Find where the given text appears and provide that cell's center as (X, Y) coordinate. 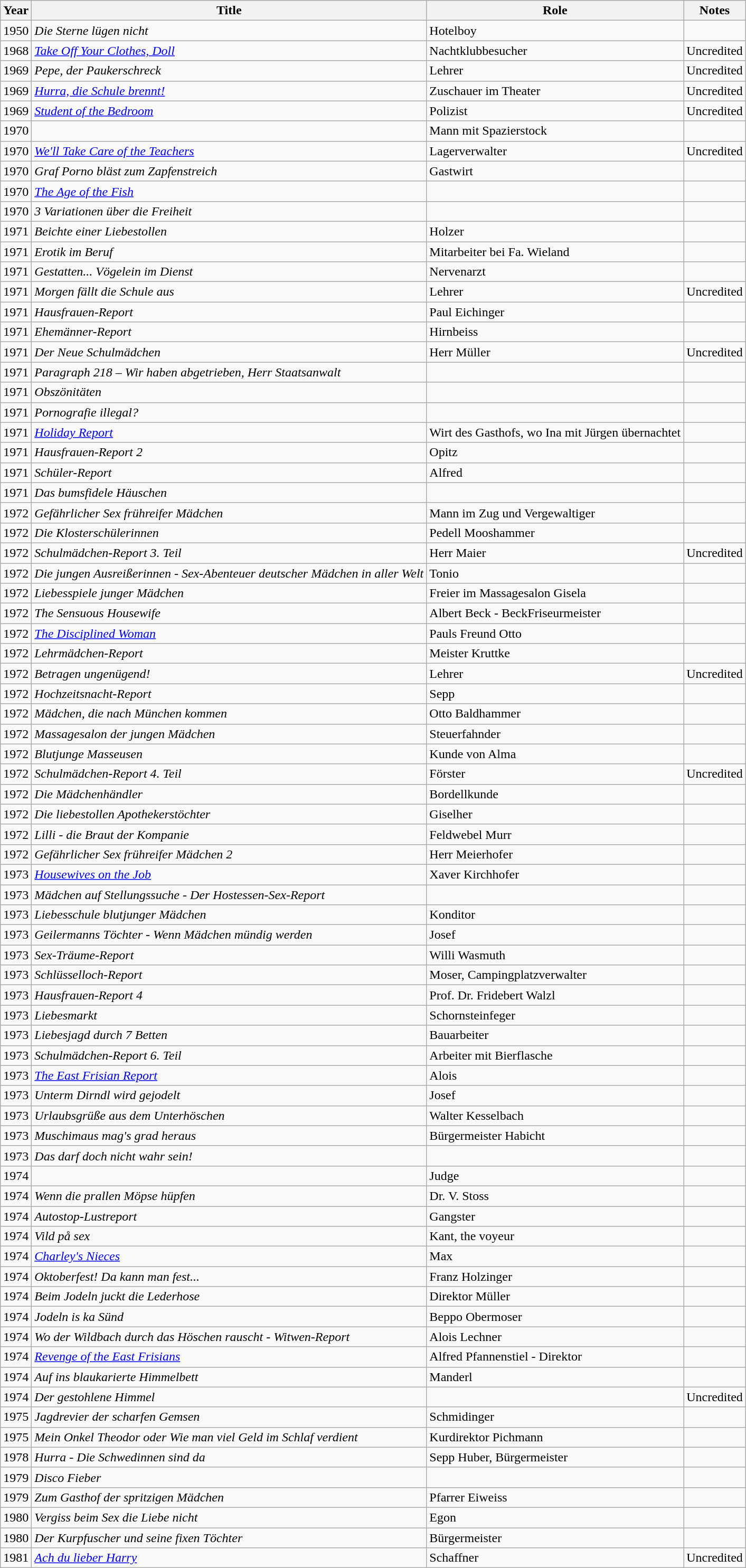
Obszönitäten (229, 392)
Jagdrevier der scharfen Gemsen (229, 1417)
Opitz (555, 452)
Alois (555, 1075)
Steuerfahnder (555, 734)
Pedell Mooshammer (555, 533)
Franz Holzinger (555, 1277)
Egon (555, 1517)
Urlaubsgrüße aus dem Unterhöschen (229, 1116)
Schüler-Report (229, 473)
Blutjunge Masseusen (229, 754)
Wenn die prallen Möpse hüpfen (229, 1196)
Hirnbeiss (555, 332)
Giselher (555, 814)
The East Frisian Report (229, 1075)
Bauarbeiter (555, 1035)
Hausfrauen-Report 2 (229, 452)
Alois Lechner (555, 1337)
Charley's Nieces (229, 1257)
Kant, the voyeur (555, 1236)
Manderl (555, 1377)
Jodeln is ka Sünd (229, 1317)
Ehemänner-Report (229, 332)
Sepp Huber, Bürgermeister (555, 1457)
Holzer (555, 231)
Hochzeitsnacht-Report (229, 694)
Role (555, 11)
Hurra, die Schule brennt! (229, 91)
The Sensuous Housewife (229, 613)
Disco Fieber (229, 1477)
Lagerverwalter (555, 151)
Freier im Massagesalon Gisela (555, 593)
Zuschauer im Theater (555, 91)
Förster (555, 774)
Geilermanns Töchter - Wenn Mädchen mündig werden (229, 935)
Judge (555, 1176)
Pauls Freund Otto (555, 634)
Albert Beck - BeckFriseurmeister (555, 613)
Direktor Müller (555, 1297)
Liebesspiele junger Mädchen (229, 593)
Hotelboy (555, 31)
Unterm Dirndl wird gejodelt (229, 1095)
Student of the Bedroom (229, 111)
Lilli - die Braut der Kompanie (229, 834)
Schornsteinfeger (555, 1015)
Die liebestollen Apothekerstöchter (229, 814)
Sepp (555, 694)
Muschimaus mag's grad heraus (229, 1136)
The Age of the Fish (229, 191)
We'll Take Care of the Teachers (229, 151)
Autostop-Lustreport (229, 1216)
Alfred (555, 473)
Die Mädchenhändler (229, 794)
Prof. Dr. Fridebert Walzl (555, 995)
Sex-Träume-Report (229, 955)
Arbeiter mit Bierflasche (555, 1055)
Kurdirektor Pichmann (555, 1437)
Schulmädchen-Report 4. Teil (229, 774)
Schulmädchen-Report 6. Teil (229, 1055)
Lehrmädchen-Report (229, 654)
Walter Kesselbach (555, 1116)
Nachtklubbesucher (555, 51)
Nervenarzt (555, 272)
Liebesschule blutjunger Mädchen (229, 915)
Oktoberfest! Da kann man fest... (229, 1277)
Dr. V. Stoss (555, 1196)
Wirt des Gasthofs, wo Ina mit Jürgen übernachtet (555, 432)
Pepe, der Paukerschreck (229, 71)
Schulmädchen-Report 3. Teil (229, 553)
Bürgermeister Habicht (555, 1136)
Holiday Report (229, 432)
Ach du lieber Harry (229, 1558)
The Disciplined Woman (229, 634)
Bordellkunde (555, 794)
Mann im Zug und Vergewaltiger (555, 513)
Bürgermeister (555, 1538)
Max (555, 1257)
Pornografie illegal? (229, 412)
Herr Meierhofer (555, 854)
Gefährlicher Sex frühreifer Mädchen (229, 513)
3 Variationen über die Freiheit (229, 211)
Auf ins blaukarierte Himmelbett (229, 1377)
Schmidinger (555, 1417)
Schaffner (555, 1558)
Xaver Kirchhofer (555, 874)
1981 (16, 1558)
1968 (16, 51)
Feldwebel Murr (555, 834)
Mitarbeiter bei Fa. Wieland (555, 252)
Wo der Wildbach durch das Höschen rauscht - Witwen-Report (229, 1337)
Willi Wasmuth (555, 955)
Der Kurpfuscher und seine fixen Töchter (229, 1538)
Das bumsfidele Häuschen (229, 493)
Meister Kruttke (555, 654)
Die Sterne lügen nicht (229, 31)
Hausfrauen-Report (229, 312)
Beppo Obermoser (555, 1317)
Morgen fällt die Schule aus (229, 292)
Liebesjagd durch 7 Betten (229, 1035)
Year (16, 11)
Das darf doch nicht wahr sein! (229, 1156)
Tonio (555, 573)
Der Neue Schulmädchen (229, 352)
Gefährlicher Sex frühreifer Mädchen 2 (229, 854)
Notes (715, 11)
1950 (16, 31)
Mädchen, die nach München kommen (229, 714)
Beichte einer Liebestollen (229, 231)
Gastwirt (555, 171)
Pfarrer Eiweiss (555, 1497)
Erotik im Beruf (229, 252)
Take Off Your Clothes, Doll (229, 51)
Mein Onkel Theodor oder Wie man viel Geld im Schlaf verdient (229, 1437)
Die jungen Ausreißerinnen - Sex-Abenteuer deutscher Mädchen in aller Welt (229, 573)
Hausfrauen-Report 4 (229, 995)
Mann mit Spazierstock (555, 131)
Paul Eichinger (555, 312)
Vergiss beim Sex die Liebe nicht (229, 1517)
Beim Jodeln juckt die Lederhose (229, 1297)
Otto Baldhammer (555, 714)
Massagesalon der jungen Mädchen (229, 734)
Housewives on the Job (229, 874)
Moser, Campingplatzverwalter (555, 975)
Alfred Pfannenstiel - Direktor (555, 1357)
Konditor (555, 915)
Gangster (555, 1216)
Gestatten... Vögelein im Dienst (229, 272)
1978 (16, 1457)
Der gestohlene Himmel (229, 1397)
Liebesmarkt (229, 1015)
Polizist (555, 111)
Hurra - Die Schwedinnen sind da (229, 1457)
Betragen ungenügend! (229, 674)
Graf Porno bläst zum Zapfenstreich (229, 171)
Mädchen auf Stellungssuche - Der Hostessen-Sex-Report (229, 895)
Vild på sex (229, 1236)
Kunde von Alma (555, 754)
Herr Müller (555, 352)
Paragraph 218 – Wir haben abgetrieben, Herr Staatsanwalt (229, 372)
Herr Maier (555, 553)
Title (229, 11)
Revenge of the East Frisians (229, 1357)
Schlüsselloch-Report (229, 975)
Zum Gasthof der spritzigen Mädchen (229, 1497)
Die Klosterschülerinnen (229, 533)
